Identify which cell holds the provided text, then report its [X, Y] central coordinate. 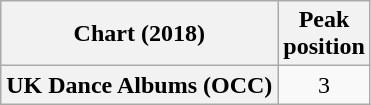
Chart (2018) [140, 34]
3 [324, 85]
Peakposition [324, 34]
UK Dance Albums (OCC) [140, 85]
